Output the (X, Y) coordinate of the center of the cell containing the given text.  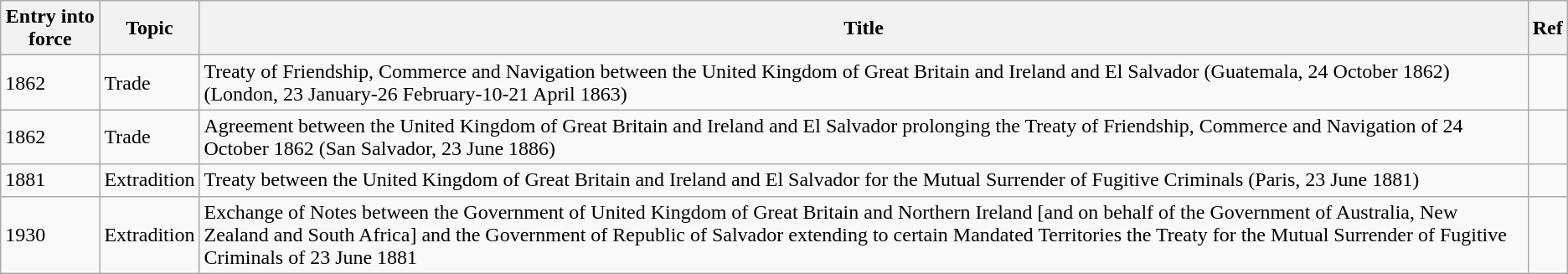
Ref (1548, 28)
1930 (50, 235)
Title (864, 28)
Entry into force (50, 28)
Topic (149, 28)
Treaty between the United Kingdom of Great Britain and Ireland and El Salvador for the Mutual Surrender of Fugitive Criminals (Paris, 23 June 1881) (864, 180)
1881 (50, 180)
